Determine the (x, y) coordinate at the center of the cell enclosing the given text.  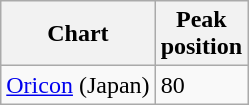
Chart (78, 34)
Oricon (Japan) (78, 85)
Peakposition (201, 34)
80 (201, 85)
